Return [X, Y] of the center of cell containing provided text 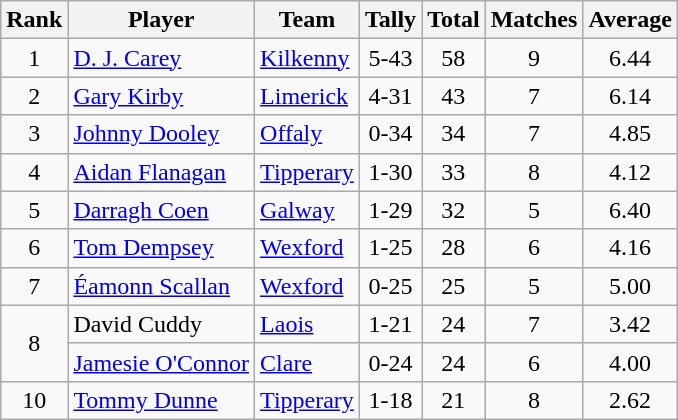
Player [162, 20]
0-24 [390, 362]
4.85 [630, 134]
6.14 [630, 96]
4.00 [630, 362]
3 [34, 134]
Team [308, 20]
1-25 [390, 248]
Galway [308, 210]
32 [454, 210]
Rank [34, 20]
4.16 [630, 248]
28 [454, 248]
0-34 [390, 134]
Darragh Coen [162, 210]
D. J. Carey [162, 58]
Limerick [308, 96]
3.42 [630, 324]
1 [34, 58]
1-18 [390, 400]
6.44 [630, 58]
Matches [534, 20]
58 [454, 58]
Aidan Flanagan [162, 172]
Total [454, 20]
1-21 [390, 324]
2 [34, 96]
9 [534, 58]
Tommy Dunne [162, 400]
4 [34, 172]
1-29 [390, 210]
10 [34, 400]
2.62 [630, 400]
4.12 [630, 172]
21 [454, 400]
Tally [390, 20]
Gary Kirby [162, 96]
5-43 [390, 58]
6.40 [630, 210]
4-31 [390, 96]
25 [454, 286]
Clare [308, 362]
5.00 [630, 286]
0-25 [390, 286]
Kilkenny [308, 58]
1-30 [390, 172]
34 [454, 134]
Éamonn Scallan [162, 286]
Offaly [308, 134]
Average [630, 20]
33 [454, 172]
Laois [308, 324]
Jamesie O'Connor [162, 362]
43 [454, 96]
David Cuddy [162, 324]
Tom Dempsey [162, 248]
Johnny Dooley [162, 134]
